Return [X, Y] of the center of cell containing provided text 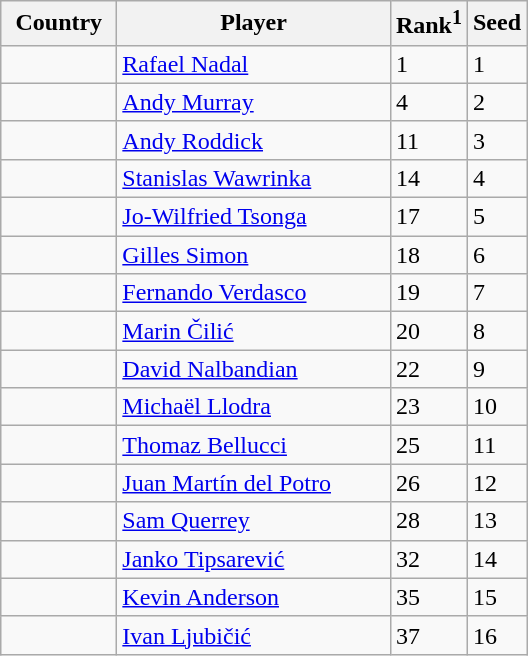
37 [428, 635]
7 [496, 293]
10 [496, 407]
Janko Tipsarević [254, 559]
Michaël Llodra [254, 407]
Andy Murray [254, 102]
22 [428, 369]
Marin Čilić [254, 331]
Stanislas Wawrinka [254, 178]
Kevin Anderson [254, 597]
28 [428, 521]
8 [496, 331]
32 [428, 559]
16 [496, 635]
6 [496, 255]
Seed [496, 24]
18 [428, 255]
Country [59, 24]
Rafael Nadal [254, 64]
20 [428, 331]
Sam Querrey [254, 521]
Player [254, 24]
David Nalbandian [254, 369]
25 [428, 445]
23 [428, 407]
19 [428, 293]
3 [496, 140]
Gilles Simon [254, 255]
26 [428, 483]
15 [496, 597]
Thomaz Bellucci [254, 445]
13 [496, 521]
Juan Martín del Potro [254, 483]
17 [428, 217]
9 [496, 369]
2 [496, 102]
Rank1 [428, 24]
12 [496, 483]
Ivan Ljubičić [254, 635]
Jo-Wilfried Tsonga [254, 217]
Fernando Verdasco [254, 293]
5 [496, 217]
35 [428, 597]
Andy Roddick [254, 140]
